Detect which cell encompasses the target text, then output its [X, Y] center coordinate. 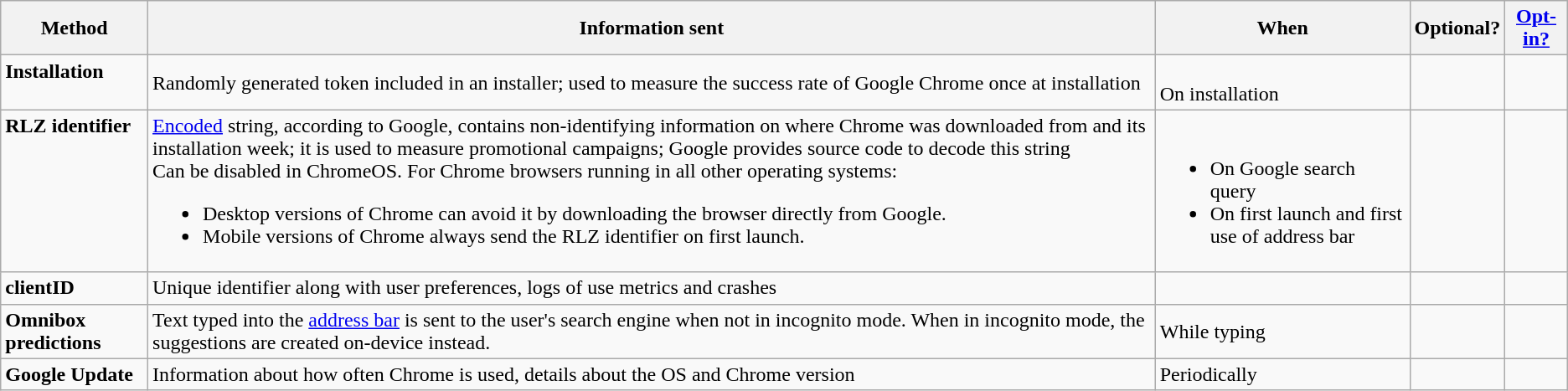
Opt-in? [1536, 28]
While typing [1282, 332]
Installation [75, 82]
Information sent [652, 28]
Google Update [75, 374]
On Google search queryOn first launch and first use of address bar [1282, 191]
RLZ identifier [75, 191]
Periodically [1282, 374]
On installation [1282, 82]
Randomly generated token included in an installer; used to measure the success rate of Google Chrome once at installation [652, 82]
Optional? [1457, 28]
Unique identifier along with user preferences, logs of use metrics and crashes [652, 288]
Omnibox predictions [75, 332]
Information about how often Chrome is used, details about the OS and Chrome version [652, 374]
When [1282, 28]
clientID [75, 288]
Method [75, 28]
